Capture the cell that displays the provided text and extract its (X, Y) central coordinate. 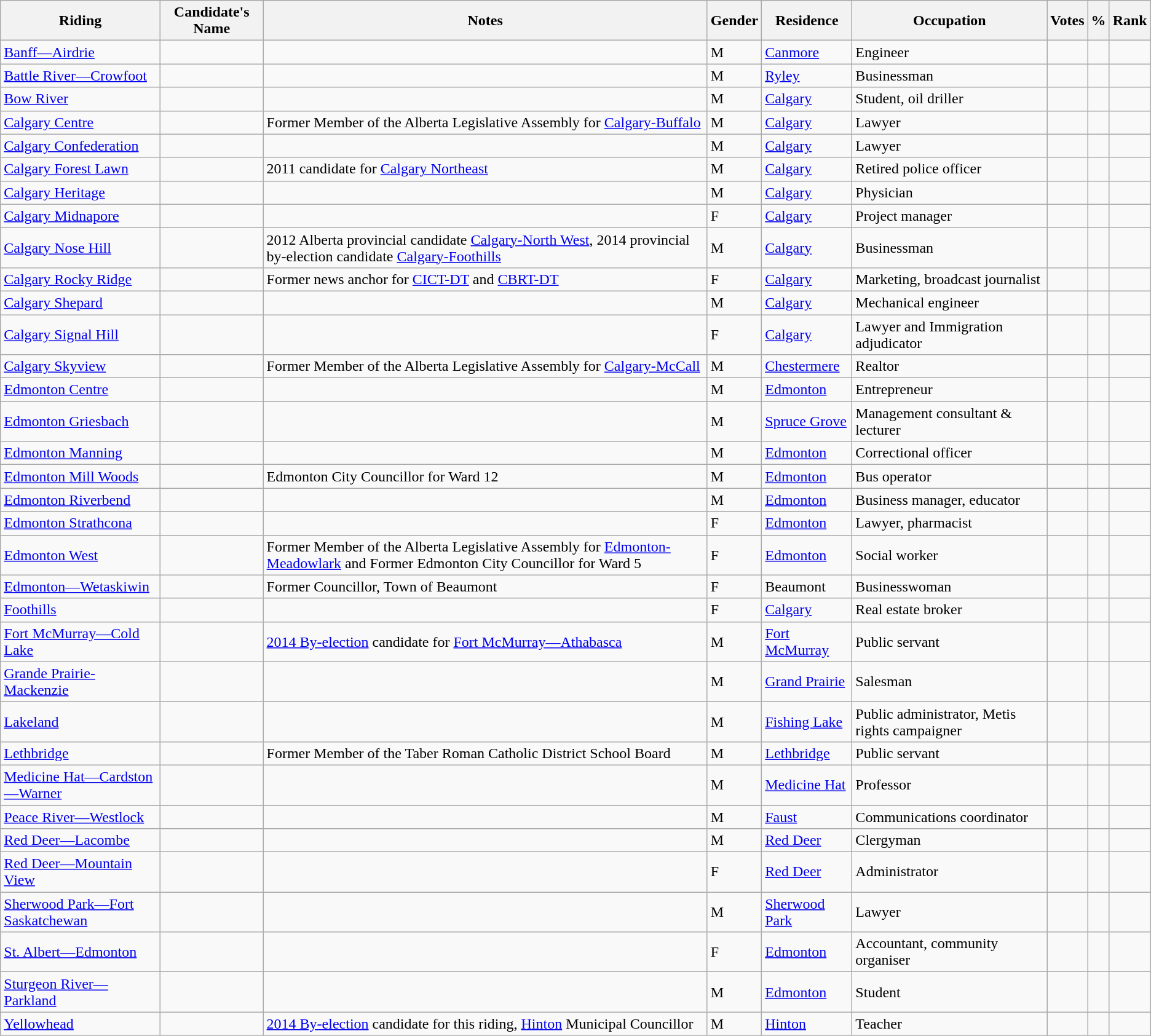
Businesswoman (949, 587)
Sturgeon River—Parkland (81, 992)
Spruce Grove (807, 422)
Occupation (949, 21)
Former Member of the Alberta Legislative Assembly for Edmonton-Meadowlark and Former Edmonton City Councillor for Ward 5 (485, 555)
Edmonton—Wetaskiwin (81, 587)
% (1098, 21)
Votes (1067, 21)
Calgary Heritage (81, 192)
Salesman (949, 681)
Bow River (81, 99)
Professor (949, 785)
Medicine Hat—Cardston—Warner (81, 785)
Calgary Skyview (81, 366)
Lakeland (81, 722)
Hinton (807, 1024)
Ryley (807, 76)
2012 Alberta provincial candidate Calgary-North West, 2014 provincial by-election candidate Calgary-Foothills (485, 247)
Former Member of the Alberta Legislative Assembly for Calgary-McCall (485, 366)
Grand Prairie (807, 681)
Foothills (81, 610)
Edmonton Manning (81, 453)
Communications coordinator (949, 817)
Student, oil driller (949, 99)
Calgary Forest Lawn (81, 169)
Edmonton Centre (81, 390)
Fort McMurray (807, 642)
Teacher (949, 1024)
Calgary Nose Hill (81, 247)
Red Deer—Lacombe (81, 840)
Banff—Airdrie (81, 52)
Real estate broker (949, 610)
Yellowhead (81, 1024)
Correctional officer (949, 453)
St. Albert—Edmonton (81, 952)
Rank (1130, 21)
Sherwood Park—Fort Saskatchewan (81, 912)
2011 candidate for Calgary Northeast (485, 169)
Retired police officer (949, 169)
Beaumont (807, 587)
Entrepreneur (949, 390)
2014 By-election candidate for this riding, Hinton Municipal Councillor (485, 1024)
Project manager (949, 216)
Public administrator, Metis rights campaigner (949, 722)
Clergyman (949, 840)
2014 By-election candidate for Fort McMurray—Athabasca (485, 642)
Edmonton Mill Woods (81, 476)
Former Member of the Taber Roman Catholic District School Board (485, 753)
Marketing, broadcast journalist (949, 279)
Former Councillor, Town of Beaumont (485, 587)
Faust (807, 817)
Edmonton City Councillor for Ward 12 (485, 476)
Fort McMurray—Cold Lake (81, 642)
Grande Prairie-Mackenzie (81, 681)
Calgary Confederation (81, 146)
Fishing Lake (807, 722)
Accountant, community organiser (949, 952)
Gender (734, 21)
Edmonton Griesbach (81, 422)
Former news anchor for CICT-DT and CBRT-DT (485, 279)
Calgary Signal Hill (81, 334)
Sherwood Park (807, 912)
Edmonton Riverbend (81, 500)
Red Deer—Mountain View (81, 872)
Lawyer and Immigration adjudicator (949, 334)
Lawyer, pharmacist (949, 523)
Physician (949, 192)
Calgary Midnapore (81, 216)
Calgary Shepard (81, 302)
Former Member of the Alberta Legislative Assembly for Calgary-Buffalo (485, 122)
Peace River—Westlock (81, 817)
Bus operator (949, 476)
Notes (485, 21)
Edmonton Strathcona (81, 523)
Calgary Rocky Ridge (81, 279)
Realtor (949, 366)
Calgary Centre (81, 122)
Canmore (807, 52)
Mechanical engineer (949, 302)
Battle River—Crowfoot (81, 76)
Administrator (949, 872)
Edmonton West (81, 555)
Candidate's Name (212, 21)
Chestermere (807, 366)
Business manager, educator (949, 500)
Riding (81, 21)
Management consultant & lecturer (949, 422)
Residence (807, 21)
Student (949, 992)
Medicine Hat (807, 785)
Social worker (949, 555)
Engineer (949, 52)
